Find where the given text appears and provide that cell's center as [x, y] coordinate. 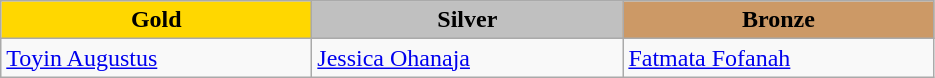
Bronze [778, 20]
Toyin Augustus [156, 58]
Jessica Ohanaja [468, 58]
Silver [468, 20]
Gold [156, 20]
Fatmata Fofanah [778, 58]
